Find where the given text appears and provide that cell's center as (x, y) coordinate. 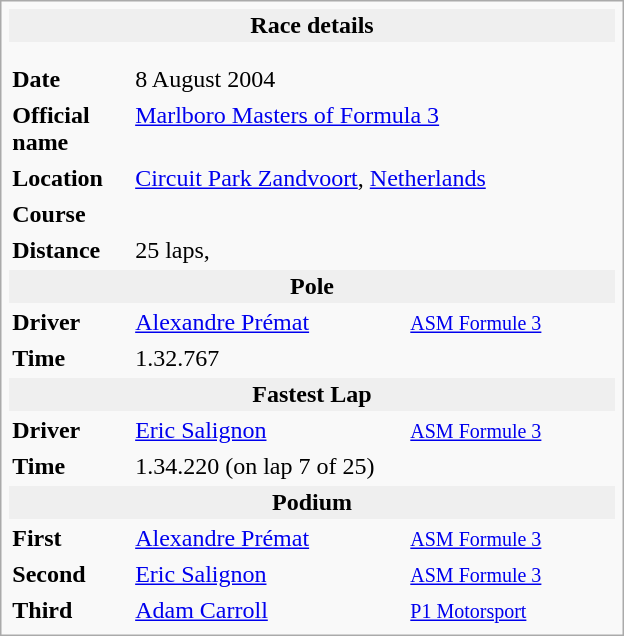
First (69, 538)
Official name (69, 129)
Podium (312, 502)
8 August 2004 (268, 80)
25 laps, (374, 250)
1.34.220 (on lap 7 of 25) (374, 466)
Second (69, 574)
Distance (69, 250)
Marlboro Masters of Formula 3 (374, 129)
1.32.767 (374, 358)
Location (69, 178)
Third (69, 610)
Date (69, 80)
Adam Carroll (268, 610)
P1 Motorsport (510, 610)
Fastest Lap (312, 394)
Circuit Park Zandvoort, Netherlands (374, 178)
Course (69, 214)
Pole (312, 286)
Race details (312, 26)
